From the cell containing the given text, extract its center point as (X, Y) coordinate. 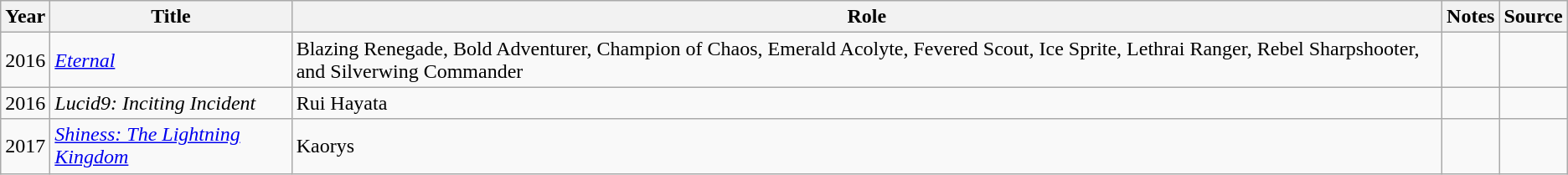
Lucid9: Inciting Incident (171, 103)
Shiness: The Lightning Kingdom (171, 146)
Notes (1471, 17)
Role (866, 17)
Rui Hayata (866, 103)
2017 (25, 146)
Eternal (171, 60)
Kaorys (866, 146)
Title (171, 17)
Source (1533, 17)
Year (25, 17)
